Find where the given text appears and provide that cell's center as [x, y] coordinate. 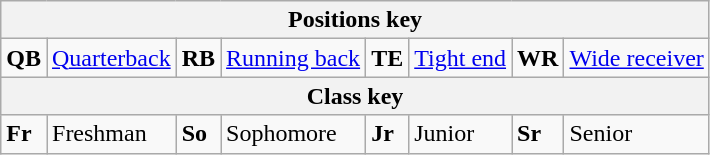
Freshman [111, 134]
WR [538, 58]
Class key [356, 96]
Tight end [460, 58]
Sr [538, 134]
Junior [460, 134]
Senior [636, 134]
Quarterback [111, 58]
TE [388, 58]
RB [198, 58]
Running back [294, 58]
Jr [388, 134]
Fr [24, 134]
Sophomore [294, 134]
Wide receiver [636, 58]
QB [24, 58]
So [198, 134]
Positions key [356, 20]
